Return the (X, Y) coordinate for the center point of the cell that contains the specified text.  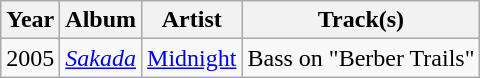
Track(s) (361, 20)
Sakada (101, 58)
Artist (192, 20)
Year (30, 20)
Midnight (192, 58)
Bass on "Berber Trails" (361, 58)
Album (101, 20)
2005 (30, 58)
